Provide the [X, Y] coordinate of the cell's center where the given text is located.  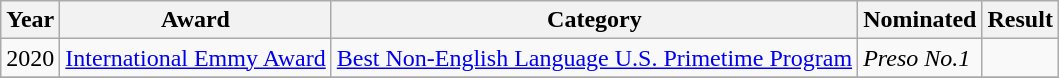
Best Non-English Language U.S. Primetime Program [594, 58]
Category [594, 20]
Nominated [920, 20]
Award [196, 20]
Preso No.1 [920, 58]
Year [30, 20]
International Emmy Award [196, 58]
Result [1020, 20]
2020 [30, 58]
